Provide the [x, y] coordinate of the cell's center where the given text is located.  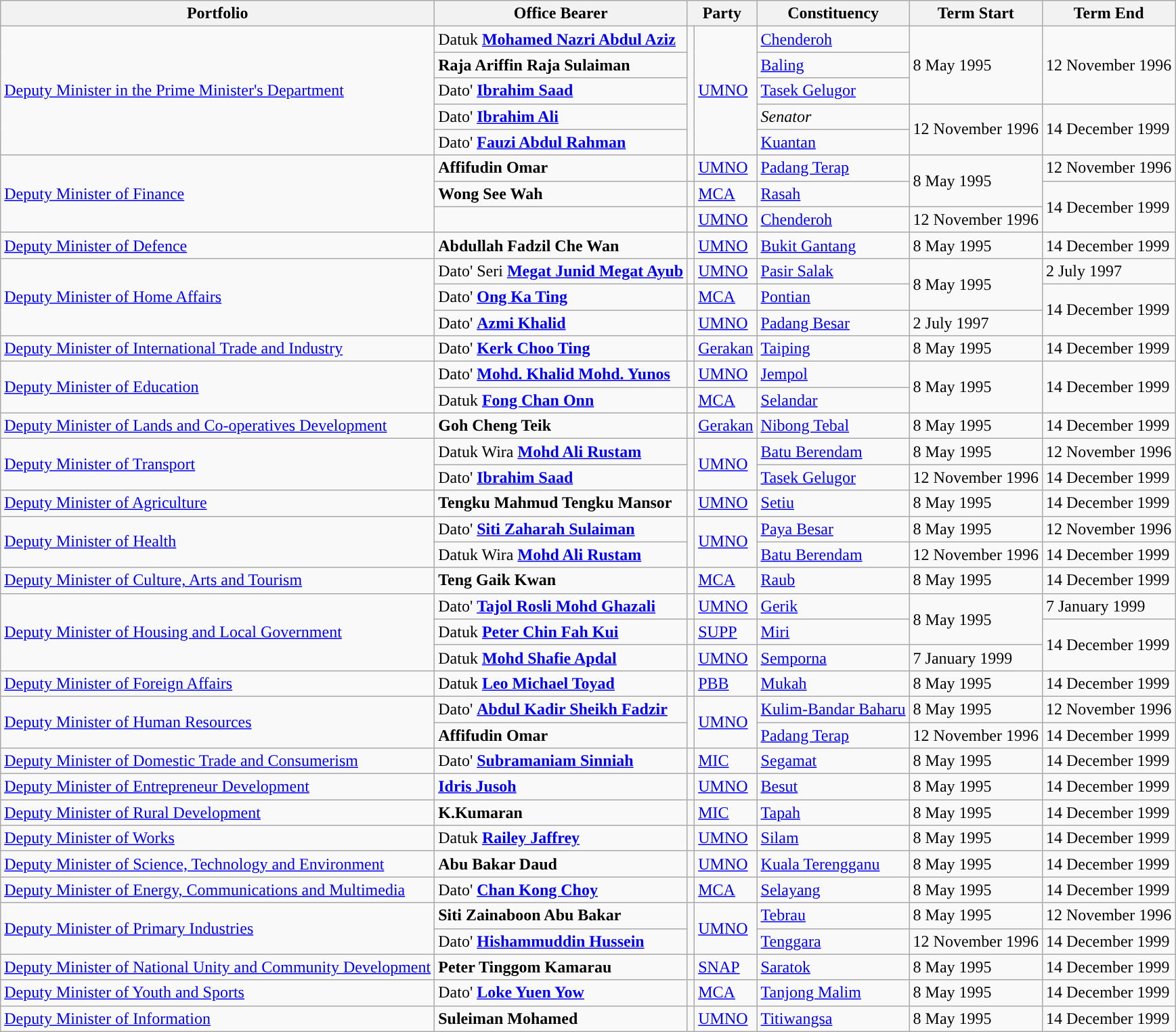
Miri [833, 632]
Senator [833, 116]
Bukit Gantang [833, 245]
Kulim-Bandar Baharu [833, 709]
Tenggara [833, 941]
K.Kumaran [561, 813]
Term End [1108, 14]
Selayang [833, 890]
Deputy Minister of International Trade and Industry [218, 349]
Deputy Minister of Education [218, 387]
Deputy Minister of Science, Technology and Environment [218, 864]
Dato' Mohd. Khalid Mohd. Yunos [561, 374]
Dato' Fauzi Abdul Rahman [561, 142]
Segamat [833, 761]
Deputy Minister of Entrepreneur Development [218, 787]
Kuantan [833, 142]
Silam [833, 838]
Deputy Minister of Youth and Sports [218, 993]
Deputy Minister of National Unity and Community Development [218, 967]
Deputy Minister of Defence [218, 245]
Pasir Salak [833, 271]
Nibong Tebal [833, 426]
Tebrau [833, 916]
Deputy Minister of Lands and Co-operatives Development [218, 426]
Office Bearer [561, 14]
Dato' Chan Kong Choy [561, 890]
Besut [833, 787]
Dato' Loke Yuen Yow [561, 993]
Dato' Hishammuddin Hussein [561, 941]
Wong See Wah [561, 194]
Rasah [833, 194]
Dato' Seri Megat Junid Megat Ayub [561, 271]
Deputy Minister of Energy, Communications and Multimedia [218, 890]
Deputy Minister of Domestic Trade and Consumerism [218, 761]
Datuk Railey Jaffrey [561, 838]
Tapah [833, 813]
Abdullah Fadzil Che Wan [561, 245]
Dato' Azmi Khalid [561, 323]
Datuk Peter Chin Fah Kui [561, 632]
Deputy Minister of Home Affairs [218, 297]
Deputy Minister of Culture, Arts and Tourism [218, 580]
Dato' Subramaniam Sinniah [561, 761]
Portfolio [218, 14]
Deputy Minister of Human Resources [218, 722]
Jempol [833, 374]
Setiu [833, 503]
Suleiman Mohamed [561, 1018]
Siti Zainaboon Abu Bakar [561, 916]
Peter Tinggom Kamarau [561, 967]
Goh Cheng Teik [561, 426]
Deputy Minister of Rural Development [218, 813]
Deputy Minister of Primary Industries [218, 928]
Paya Besar [833, 529]
Deputy Minister of Information [218, 1018]
Dato' Siti Zaharah Sulaiman [561, 529]
SUPP [726, 632]
Tanjong Malim [833, 993]
Constituency [833, 14]
Deputy Minister of Health [218, 542]
Teng Gaik Kwan [561, 580]
SNAP [726, 967]
Deputy Minister of Foreign Affairs [218, 683]
Dato' Tajol Rosli Mohd Ghazali [561, 606]
Idris Jusoh [561, 787]
Deputy Minister of Housing and Local Government [218, 632]
Deputy Minister of Works [218, 838]
Party [722, 14]
Taiping [833, 349]
Dato' Abdul Kadir Sheikh Fadzir [561, 709]
Baling [833, 65]
Semporna [833, 658]
Titiwangsa [833, 1018]
Tengku Mahmud Tengku Mansor [561, 503]
Raub [833, 580]
Gerik [833, 606]
Saratok [833, 967]
Padang Besar [833, 323]
Datuk Mohd Shafie Apdal [561, 658]
Raja Ariffin Raja Sulaiman [561, 65]
Kuala Terengganu [833, 864]
Deputy Minister in the Prime Minister's Department [218, 91]
Datuk Leo Michael Toyad [561, 683]
Abu Bakar Daud [561, 864]
Dato' Ong Ka Ting [561, 297]
Datuk Mohamed Nazri Abdul Aziz [561, 39]
Deputy Minister of Finance [218, 194]
PBB [726, 683]
Dato' Ibrahim Ali [561, 116]
Datuk Fong Chan Onn [561, 400]
Pontian [833, 297]
Dato' Kerk Choo Ting [561, 349]
Term Start [976, 14]
Selandar [833, 400]
Deputy Minister of Transport [218, 465]
Mukah [833, 683]
Deputy Minister of Agriculture [218, 503]
